From the cell containing the given text, extract its center point as [x, y] coordinate. 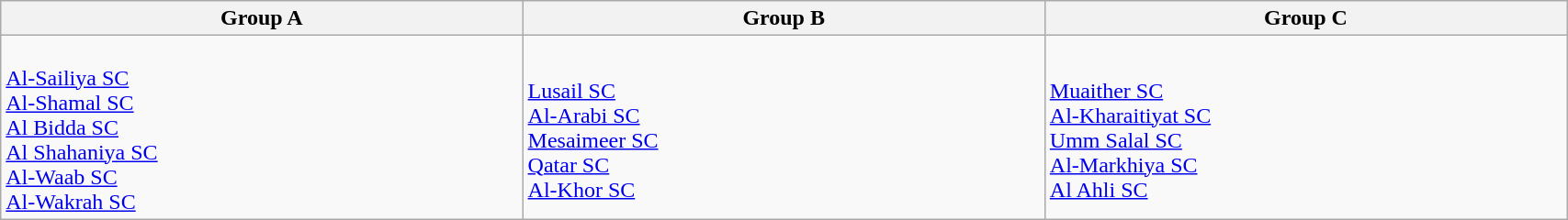
Al-Sailiya SC Al-Shamal SC Al Bidda SC Al Shahaniya SC Al-Waab SC Al-Wakrah SC [262, 127]
Group C [1305, 18]
Group A [262, 18]
Lusail SC Al-Arabi SC Mesaimeer SC Qatar SC Al-Khor SC [784, 127]
Muaither SC Al-Kharaitiyat SC Umm Salal SC Al-Markhiya SC Al Ahli SC [1305, 127]
Group B [784, 18]
